Detect which cell encompasses the target text, then output its (X, Y) center coordinate. 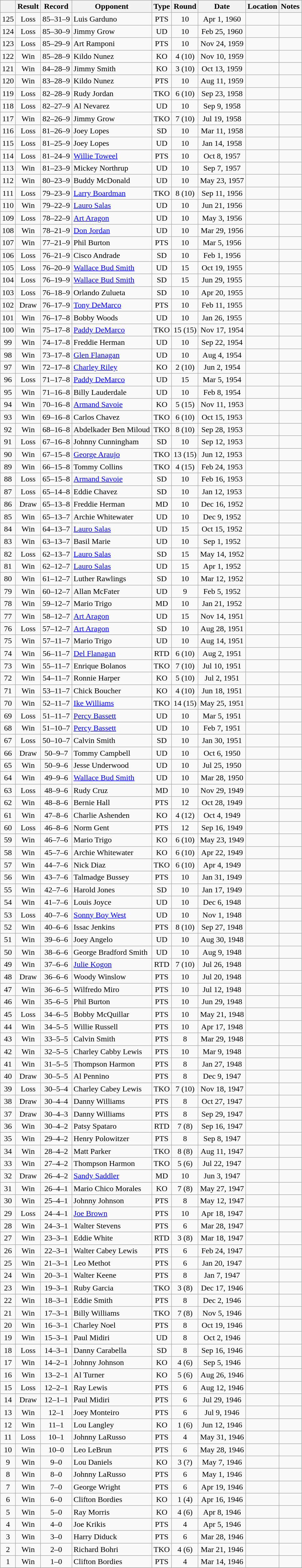
33 (8, 1164)
Willie Toweel (112, 156)
Rudy Jordan (112, 93)
Jan 27, 1948 (222, 1064)
Ray Lewis (112, 1388)
Sep 12, 1953 (222, 442)
36–6–5 (56, 989)
Aug 28, 1951 (222, 629)
Buddy McDonald (112, 181)
109 (8, 218)
30–5–4 (56, 1089)
26–4–2 (56, 1176)
Round (185, 7)
Apr 8, 1946 (222, 1512)
46–7–6 (56, 840)
73 (8, 666)
34–6–5 (56, 1014)
14–3–1 (56, 1350)
13 (15) (185, 454)
Jun 12, 1946 (222, 1425)
Jul 26, 1948 (222, 965)
50 (8, 952)
52 (8, 927)
Dec 6, 1948 (222, 902)
44–7–6 (56, 865)
12–2–1 (56, 1388)
5–0 (56, 1512)
105 (8, 268)
78–21–9 (56, 230)
24–3–1 (56, 1226)
Leo LeBrun (112, 1450)
90 (8, 454)
74–17–8 (56, 342)
5 (10) (185, 678)
3 (10) (185, 69)
Feb 16, 1953 (222, 479)
3 (8, 1537)
May 28, 1946 (222, 1450)
66–15–8 (56, 467)
76–17–9 (56, 305)
Mickey Northrup (112, 168)
10–1 (56, 1437)
Ray Morris (112, 1512)
32 (8, 1176)
20–3–1 (56, 1275)
61–12–7 (56, 579)
121 (8, 69)
Apr 18, 1947 (222, 1213)
1 (4) (185, 1499)
55 (8, 890)
46 (8, 1002)
78 (8, 604)
16–3–1 (56, 1325)
Willie Russell (112, 1027)
104 (8, 280)
Bobby McQuillar (112, 1014)
61 (8, 815)
May 7, 1946 (222, 1462)
7 (8, 1487)
Mar 12, 1952 (222, 579)
23 (8, 1288)
13 (8, 1412)
84–28–9 (56, 69)
53–11–7 (56, 691)
Jul 10, 1951 (222, 666)
Record (56, 7)
Dec 2, 1946 (222, 1300)
May 3, 1956 (222, 218)
124 (8, 31)
Type (162, 7)
May 23, 1949 (222, 840)
Ike Williams (112, 703)
57 (8, 865)
40–7–6 (56, 915)
Joe Krikis (112, 1524)
Apr 22, 1949 (222, 852)
Art Ramponi (112, 44)
79–23–9 (56, 193)
Feb 24, 1953 (222, 467)
Jan 20, 1947 (222, 1263)
71–16–8 (56, 392)
Sep 16, 1946 (222, 1350)
14–2–1 (56, 1363)
2 (10) (185, 367)
Sep 9, 1958 (222, 106)
4 (12) (185, 815)
22 (8, 1300)
80 (8, 579)
30–4–2 (56, 1126)
72 (8, 678)
88 (8, 479)
Mar 5, 1954 (222, 380)
65–13–8 (56, 504)
Woody Winslow (112, 977)
107 (8, 243)
51–10–7 (56, 728)
Oct 27, 1947 (222, 1101)
Aug 4, 1954 (222, 355)
34–5–5 (56, 1027)
42–7–6 (56, 890)
70 (8, 703)
82 (8, 554)
67–15–8 (56, 454)
24–4–1 (56, 1213)
Result (28, 7)
25–4–1 (56, 1201)
21–3–1 (56, 1263)
41 (8, 1064)
Apr 17, 1948 (222, 1027)
George Araujo (112, 454)
Talmadge Bussey (112, 877)
Don Jordan (112, 230)
Apr 4, 1949 (222, 865)
Oct 8, 1957 (222, 156)
Mar 11, 1958 (222, 131)
Sep 27, 1948 (222, 927)
Henry Polowitzer (112, 1138)
Charley Cabby Lewis (112, 1052)
82–27–9 (56, 106)
85–31–9 (56, 19)
Mar 5, 1951 (222, 716)
Enrique Bolanos (112, 666)
Jul 2, 1951 (222, 678)
Harry Diduck (112, 1537)
Oct 19, 1955 (222, 268)
64 (8, 778)
Louis Joyce (112, 902)
89 (8, 467)
Nov 1, 1948 (222, 915)
Sep 7, 1957 (222, 168)
18–3–1 (56, 1300)
17 (8, 1363)
Jul 19, 1958 (222, 118)
50–9–7 (56, 753)
31 (8, 1189)
1 (8, 1562)
Mar 28, 1947 (222, 1226)
65–14–8 (56, 492)
16 (8, 1375)
48–8–6 (56, 803)
Sep 29, 1947 (222, 1114)
84 (8, 529)
Bernie Hall (112, 803)
Carlos Chavez (112, 417)
81–25–9 (56, 143)
Johnny Cunningham (112, 442)
Jul 9, 1946 (222, 1412)
108 (8, 230)
81–26–9 (56, 131)
Norm Gent (112, 828)
May 25, 1951 (222, 703)
120 (8, 81)
76 (8, 629)
Feb 1, 1956 (222, 255)
Al Turner (112, 1375)
Mar 29, 1956 (222, 230)
10–0 (56, 1450)
Jul 22, 1947 (222, 1164)
49–9–6 (56, 778)
65–13–7 (56, 516)
34 (8, 1151)
Sep 16, 1949 (222, 828)
62–13–7 (56, 554)
106 (8, 255)
50–10–7 (56, 740)
Sandy Saddler (112, 1176)
30–5–5 (56, 1076)
22–3–1 (56, 1251)
Aug 12, 1946 (222, 1388)
75 (8, 641)
6–0 (56, 1499)
Sep 16, 1947 (222, 1126)
Harold Jones (112, 890)
Jan 30, 1951 (222, 740)
Orlando Zulueta (112, 293)
May 1, 1946 (222, 1475)
55–11–7 (56, 666)
72–17–8 (56, 367)
43 (8, 1039)
Sep 5, 1946 (222, 1363)
15–3–1 (56, 1338)
68–16–8 (56, 430)
27 (8, 1238)
86 (8, 504)
26 (8, 1251)
66 (8, 753)
29 (8, 1213)
Jan 14, 1958 (222, 143)
57–11–7 (56, 641)
Feb 5, 1952 (222, 591)
Jan 12, 1953 (222, 492)
Mar 5, 1956 (222, 243)
9–0 (56, 1462)
27–4–2 (56, 1164)
Feb 7, 1951 (222, 728)
Feb 24, 1947 (222, 1251)
51–11–7 (56, 716)
112 (8, 181)
14 (15) (185, 703)
1–0 (56, 1562)
68 (8, 728)
Al Pennino (112, 1076)
Jan 21, 1952 (222, 604)
Location (262, 7)
Opponent (112, 7)
83 (8, 541)
65–15–8 (56, 479)
101 (8, 317)
Mar 28, 1950 (222, 778)
74 (8, 653)
Tommy Campbell (112, 753)
24 (8, 1275)
56–11–7 (56, 653)
65 (8, 766)
69 (8, 716)
Nov 10, 1959 (222, 56)
32–5–5 (56, 1052)
2 (8, 1549)
Feb 25, 1960 (222, 31)
Tommy Collins (112, 467)
18 (8, 1350)
2–0 (56, 1549)
Jun 3, 1947 (222, 1176)
Matt Parker (112, 1151)
Eddie Chavez (112, 492)
12–1–1 (56, 1400)
Billy Williams (112, 1313)
May 23, 1957 (222, 181)
59–12–7 (56, 604)
Luis Garduno (112, 19)
78–22–9 (56, 218)
80–23–9 (56, 181)
111 (8, 193)
115 (8, 143)
82–26–9 (56, 118)
30–4–3 (56, 1114)
Sep 1, 1952 (222, 541)
116 (8, 131)
Jan 17, 1949 (222, 890)
Jun 18, 1951 (222, 691)
67 (8, 740)
Jun 2, 1954 (222, 367)
11–1 (56, 1425)
Jun 29, 1955 (222, 280)
Richard Bohri (112, 1549)
37 (8, 1114)
8–0 (56, 1475)
Mario Chico Morales (112, 1189)
4 (15) (185, 467)
96 (8, 380)
62 (8, 803)
53 (8, 915)
56 (8, 877)
Ruby Garcia (112, 1288)
Sep 22, 1954 (222, 342)
23–3–1 (56, 1238)
17–3–1 (56, 1313)
47 (8, 989)
64–13–7 (56, 529)
98 (8, 355)
Jan 26, 1955 (222, 317)
28–4–2 (56, 1151)
71–17–8 (56, 380)
Larry Boardman (112, 193)
Del Flanagan (112, 653)
Apr 5, 1946 (222, 1524)
Walter Cabey Lewis (112, 1251)
11 (8, 1437)
May 12, 1947 (222, 1201)
Oct 19, 1946 (222, 1325)
Oct 4, 1949 (222, 815)
69–16–8 (56, 417)
Oct 28, 1949 (222, 803)
Mar 29, 1948 (222, 1039)
28 (8, 1226)
Aug 9, 1948 (222, 952)
71 (8, 691)
36 (8, 1126)
81–24–9 (56, 156)
40–6–6 (56, 927)
Allan McFater (112, 591)
Jimmy Smith (112, 69)
19–3–1 (56, 1288)
103 (8, 293)
119 (8, 93)
Apr 20, 1955 (222, 293)
Jul 29, 1946 (222, 1400)
Apr 16, 1946 (222, 1499)
77–21–9 (56, 243)
George Bradford Smith (112, 952)
5 (15) (185, 405)
85–29–9 (56, 44)
97 (8, 367)
Jun 12, 1953 (222, 454)
40 (8, 1076)
76–17–8 (56, 317)
Aug 11, 1947 (222, 1151)
Nov 11, 1953 (222, 405)
113 (8, 168)
Mar 9, 1948 (222, 1052)
48 (8, 977)
73–17–8 (56, 355)
4–0 (56, 1524)
Jan 7, 1947 (222, 1275)
Mar 14, 1946 (222, 1562)
42 (8, 1052)
Nov 24, 1959 (222, 44)
Charley Noel (112, 1325)
75–17–8 (56, 330)
41–7–6 (56, 902)
44 (8, 1027)
Abdelkader Ben Miloud (112, 430)
Sep 11, 1956 (222, 193)
76–20–9 (56, 268)
95 (8, 392)
52–11–7 (56, 703)
99 (8, 342)
Sep 8, 1947 (222, 1138)
91 (8, 442)
63 (8, 790)
Nov 29, 1949 (222, 790)
Eddie Smith (112, 1300)
Date (222, 7)
Al Nevarez (112, 106)
8 (8) (185, 1151)
Nov 14, 1951 (222, 616)
43–7–6 (56, 877)
58–12–7 (56, 616)
Nov 17, 1954 (222, 330)
Oct 2, 1946 (222, 1338)
Apr 1, 1960 (222, 19)
Oct 15, 1952 (222, 529)
3–0 (56, 1537)
Walter Stevens (112, 1226)
Jun 29, 1948 (222, 1002)
Jan 31, 1949 (222, 877)
38 (8, 1101)
5 (8, 1512)
114 (8, 156)
Joey Monteiro (112, 1412)
7–0 (56, 1487)
100 (8, 330)
Aug 30, 1948 (222, 939)
Aug 2, 1951 (222, 653)
Oct 6, 1950 (222, 753)
May 31, 1946 (222, 1437)
Mar 18, 1947 (222, 1238)
Notes (290, 7)
Sonny Boy West (112, 915)
85–28–9 (56, 56)
Apr 1, 1952 (222, 566)
48–9–6 (56, 790)
77 (8, 616)
Oct 13, 1959 (222, 69)
50–9–6 (56, 766)
33–5–5 (56, 1039)
Leo Methot (112, 1263)
45–7–6 (56, 852)
Jun 21, 1956 (222, 206)
93 (8, 417)
Dec 9, 1952 (222, 516)
76–19–9 (56, 280)
123 (8, 44)
Charlie Ashenden (112, 815)
83–28–9 (56, 81)
36–6–6 (56, 977)
46–8–6 (56, 828)
38–6–6 (56, 952)
57–12–7 (56, 629)
30 (8, 1201)
37–6–6 (56, 965)
Cisco Andrade (112, 255)
60–12–7 (56, 591)
Joe Brown (112, 1213)
Aug 26, 1946 (222, 1375)
58 (8, 852)
54–11–7 (56, 678)
26–4–1 (56, 1189)
51 (8, 939)
Dec 17, 1946 (222, 1288)
Charley Cabey Lewis (112, 1089)
Julie Kogon (112, 965)
Lou Daniels (112, 1462)
63–13–7 (56, 541)
Patsy Spataro (112, 1126)
81 (8, 566)
39 (8, 1089)
Tony DeMarco (112, 305)
Joey Angelo (112, 939)
Basil Marie (112, 541)
31–5–5 (56, 1064)
35–6–5 (56, 1002)
15 (15) (185, 330)
Nick Diaz (112, 865)
49 (8, 965)
13–2–1 (56, 1375)
67–16–8 (56, 442)
Issac Jenkins (112, 927)
Bobby Woods (112, 317)
20 (8, 1325)
102 (8, 305)
25 (8, 1263)
Wilfredo Miro (112, 989)
May 21, 1948 (222, 1014)
12–1 (56, 1412)
70–16–8 (56, 405)
21 (8, 1313)
79 (8, 591)
76–18–9 (56, 293)
Luther Rawlings (112, 579)
May 27, 1947 (222, 1189)
Jul 12, 1948 (222, 989)
Jesse Underwood (112, 766)
Sep 23, 1958 (222, 93)
Sep 28, 1953 (222, 430)
Charley Riley (112, 367)
Eddie White (112, 1238)
39–6–6 (56, 939)
Feb 8, 1954 (222, 392)
62–12–7 (56, 566)
29–4–2 (56, 1138)
60 (8, 828)
Jul 25, 1950 (222, 766)
Apr 19, 1946 (222, 1487)
Glen Flanagan (112, 355)
Lou Langley (112, 1425)
Nov 5, 1946 (222, 1313)
92 (8, 430)
Ronnie Harper (112, 678)
81–23–9 (56, 168)
45 (8, 1014)
118 (8, 106)
Oct 15, 1953 (222, 417)
110 (8, 206)
76–21–9 (56, 255)
Dec 9, 1947 (222, 1076)
Dec 16, 1952 (222, 504)
30–4–4 (56, 1101)
19 (8, 1338)
Aug 14, 1951 (222, 641)
Mar 21, 1946 (222, 1549)
Chick Boucher (112, 691)
117 (8, 118)
82–28–9 (56, 93)
Mar 28, 1946 (222, 1537)
Nov 18, 1947 (222, 1089)
94 (8, 405)
Aug 11, 1959 (222, 81)
14 (8, 1400)
79–22–9 (56, 206)
Billy Lauderdale (112, 392)
May 14, 1952 (222, 554)
Danny Carabella (112, 1350)
1 (6) (185, 1425)
85 (8, 516)
Walter Keene (112, 1275)
35 (8, 1138)
59 (8, 840)
3 (?) (185, 1462)
Feb 11, 1955 (222, 305)
Rudy Cruz (112, 790)
125 (8, 19)
85–30–9 (56, 31)
George Wright (112, 1487)
122 (8, 56)
Jul 20, 1948 (222, 977)
47–8–6 (56, 815)
54 (8, 902)
87 (8, 492)
